Extract the [X, Y] coordinate from the center of the cell holding the provided text.  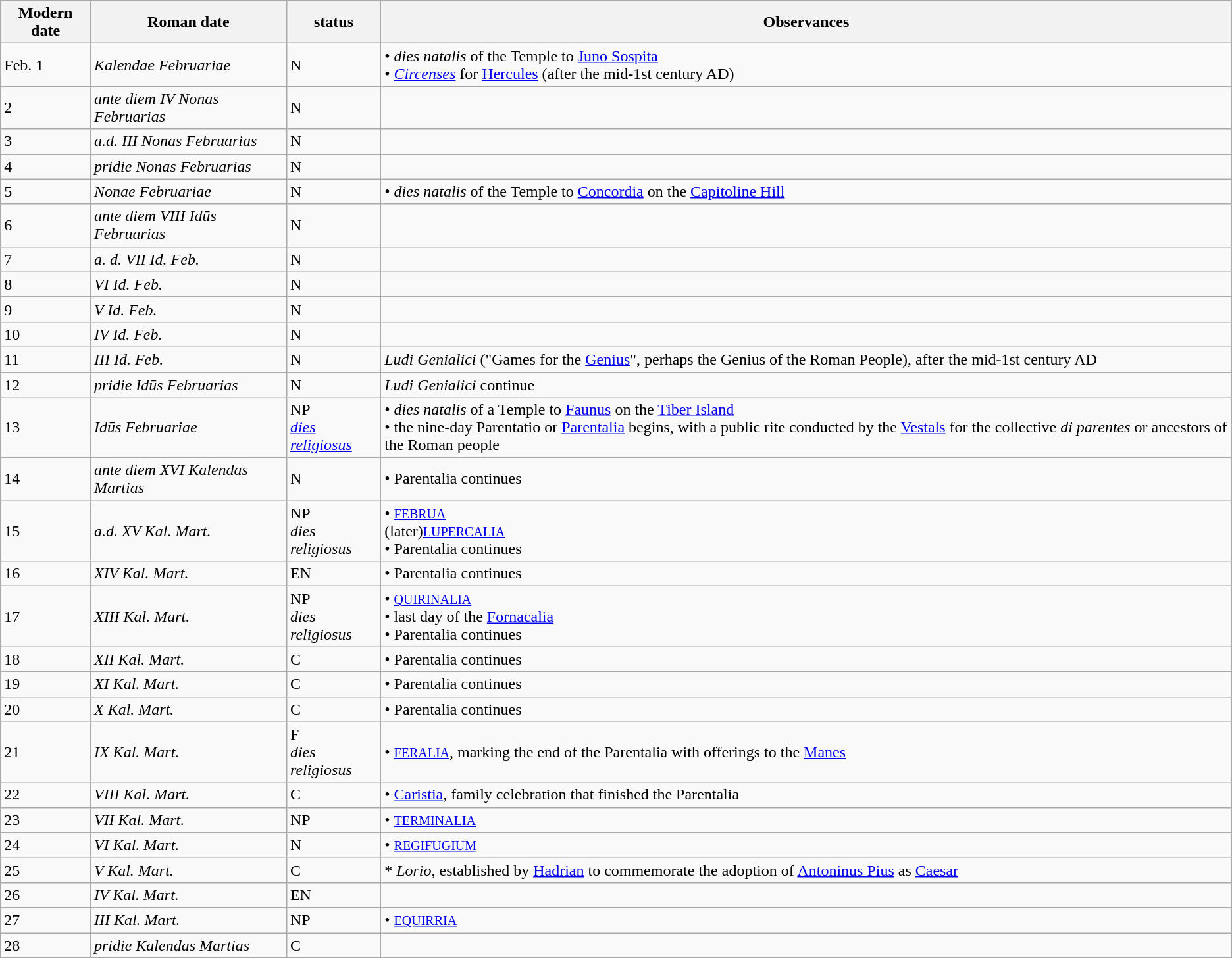
a.d. III Nonas Februarias [188, 141]
• Caristia, family celebration that finished the Parentalia [807, 795]
28 [46, 945]
11 [46, 359]
21 [46, 752]
• REGIFUGIUM [807, 845]
25 [46, 870]
8 [46, 284]
• FERALIA, marking the end of the Parentalia with offerings to the Manes [807, 752]
22 [46, 795]
ante diem XVI Kalendas Martias [188, 479]
7 [46, 259]
18 [46, 659]
Roman date [188, 22]
Feb. 1 [46, 64]
X Kal. Mart. [188, 709]
14 [46, 479]
17 [46, 617]
3 [46, 141]
XIV Kal. Mart. [188, 574]
• QUIRINALIA• last day of the Fornacalia• Parentalia continues [807, 617]
• TERMINALIA [807, 820]
13 [46, 428]
12 [46, 385]
VI Kal. Mart. [188, 845]
• EQUIRRIA [807, 920]
16 [46, 574]
Idūs Februariae [188, 428]
status [333, 22]
V Kal. Mart. [188, 870]
Fdies religiosus [333, 752]
XI Kal. Mart. [188, 684]
20 [46, 709]
6 [46, 225]
26 [46, 895]
23 [46, 820]
• dies natalis of the Temple to Juno Sospita• Circenses for Hercules (after the mid-1st century AD) [807, 64]
IV Id. Feb. [188, 334]
5 [46, 191]
2 [46, 108]
Kalendae Februariae [188, 64]
pridie Idūs Februarias [188, 385]
VI Id. Feb. [188, 284]
• FEBRUA(later)LUPERCALIA• Parentalia continues [807, 531]
a. d. VII Id. Feb. [188, 259]
III Kal. Mart. [188, 920]
4 [46, 166]
Ludi Genialici continue [807, 385]
pridie Kalendas Martias [188, 945]
Nonae Februariae [188, 191]
VII Kal. Mart. [188, 820]
ante diem VIII Idūs Februarias [188, 225]
9 [46, 309]
XII Kal. Mart. [188, 659]
III Id. Feb. [188, 359]
a.d. XV Kal. Mart. [188, 531]
ante diem IV Nonas Februarias [188, 108]
Modern date [46, 22]
* Lorio, established by Hadrian to commemorate the adoption of Antoninus Pius as Caesar [807, 870]
IV Kal. Mart. [188, 895]
Observances [807, 22]
15 [46, 531]
10 [46, 334]
IX Kal. Mart. [188, 752]
24 [46, 845]
pridie Nonas Februarias [188, 166]
Ludi Genialici ("Games for the Genius", perhaps the Genius of the Roman People), after the mid-1st century AD [807, 359]
XIII Kal. Mart. [188, 617]
• dies natalis of the Temple to Concordia on the Capitoline Hill [807, 191]
27 [46, 920]
VIII Kal. Mart. [188, 795]
19 [46, 684]
V Id. Feb. [188, 309]
